Extract the [x, y] coordinate from the center of the cell holding the provided text.  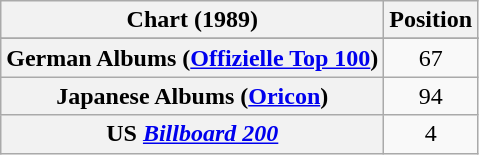
94 [431, 96]
67 [431, 58]
Position [431, 20]
US Billboard 200 [192, 134]
German Albums (Offizielle Top 100) [192, 58]
Japanese Albums (Oricon) [192, 96]
4 [431, 134]
Chart (1989) [192, 20]
